Detect which cell encompasses the target text, then output its [x, y] center coordinate. 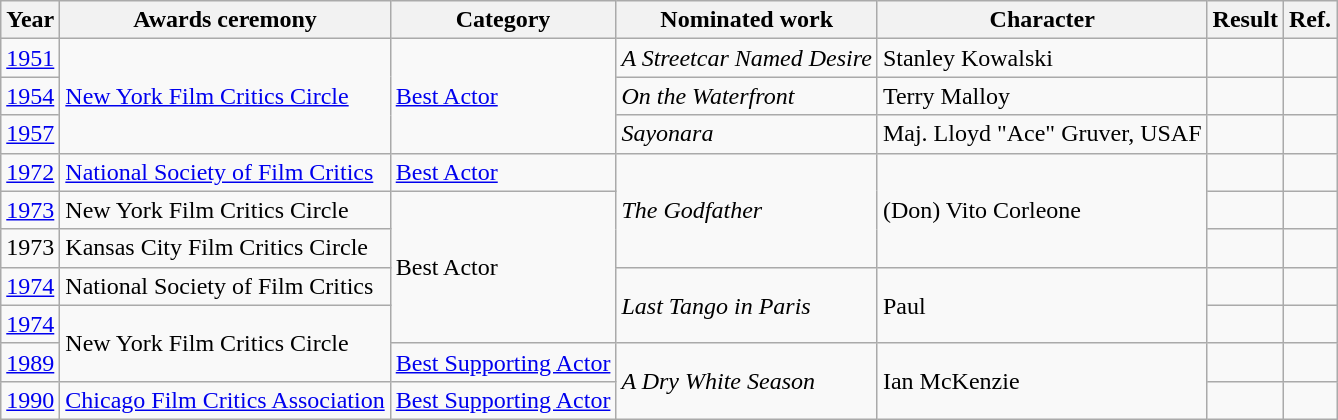
On the Waterfront [746, 96]
Category [503, 20]
Maj. Lloyd "Ace" Gruver, USAF [1042, 134]
1989 [30, 362]
Nominated work [746, 20]
The Godfather [746, 210]
Character [1042, 20]
Ref. [1310, 20]
A Dry White Season [746, 381]
Awards ceremony [225, 20]
Stanley Kowalski [1042, 58]
1972 [30, 172]
Kansas City Film Critics Circle [225, 248]
Chicago Film Critics Association [225, 400]
1954 [30, 96]
1957 [30, 134]
Last Tango in Paris [746, 305]
Year [30, 20]
A Streetcar Named Desire [746, 58]
(Don) Vito Corleone [1042, 210]
1990 [30, 400]
Sayonara [746, 134]
Terry Malloy [1042, 96]
Result [1245, 20]
Paul [1042, 305]
Ian McKenzie [1042, 381]
1951 [30, 58]
